Determine the [x, y] coordinate at the center of the cell enclosing the given text.  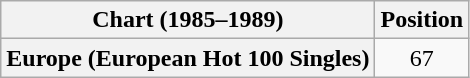
Europe (European Hot 100 Singles) [188, 58]
Chart (1985–1989) [188, 20]
67 [422, 58]
Position [422, 20]
